Return the (x, y) coordinate for the center point of the cell that contains the specified text.  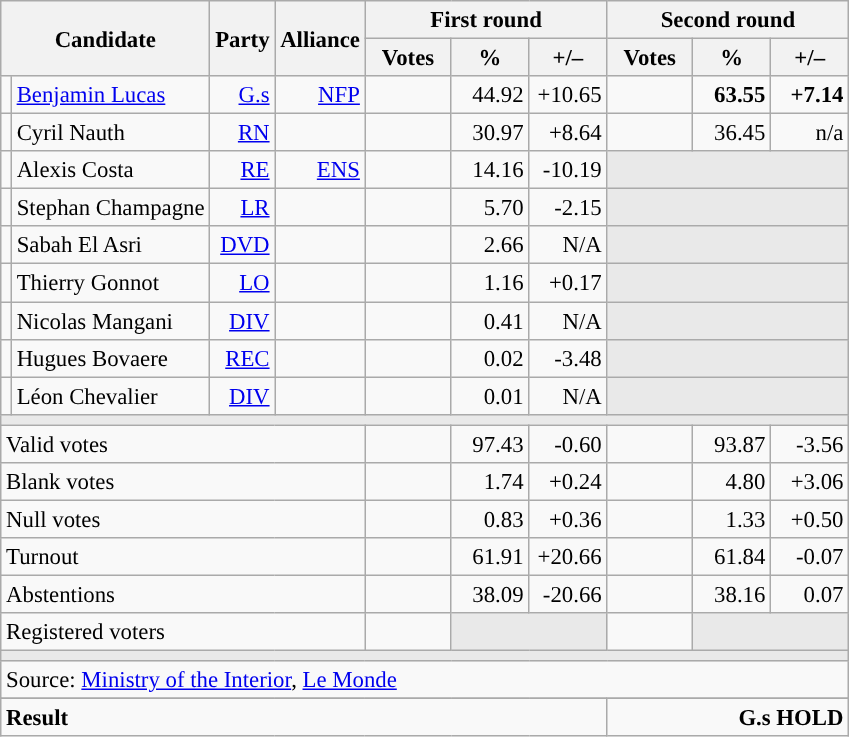
97.43 (490, 444)
2.66 (490, 245)
Alexis Costa (110, 170)
G.s HOLD (728, 718)
Hugues Bovaere (110, 358)
LO (242, 283)
Alliance (320, 38)
-3.56 (810, 444)
0.07 (810, 594)
-10.19 (568, 170)
Cyril Nauth (110, 133)
First round (486, 20)
30.97 (490, 133)
5.70 (490, 208)
1.33 (732, 519)
Turnout (183, 557)
0.83 (490, 519)
+20.66 (568, 557)
G.s (242, 95)
61.84 (732, 557)
Blank votes (183, 482)
-0.07 (810, 557)
Nicolas Mangani (110, 321)
Benjamin Lucas (110, 95)
-2.15 (568, 208)
RE (242, 170)
36.45 (732, 133)
4.80 (732, 482)
+0.17 (568, 283)
0.02 (490, 358)
NFP (320, 95)
Valid votes (183, 444)
+0.24 (568, 482)
+0.36 (568, 519)
Abstentions (183, 594)
Thierry Gonnot (110, 283)
+3.06 (810, 482)
Sabah El Asri (110, 245)
+8.64 (568, 133)
-0.60 (568, 444)
Second round (728, 20)
Léon Chevalier (110, 396)
38.16 (732, 594)
38.09 (490, 594)
1.74 (490, 482)
RN (242, 133)
+0.50 (810, 519)
Registered voters (183, 632)
-3.48 (568, 358)
0.41 (490, 321)
Stephan Champagne (110, 208)
REC (242, 358)
93.87 (732, 444)
+7.14 (810, 95)
61.91 (490, 557)
63.55 (732, 95)
DVD (242, 245)
0.01 (490, 396)
ENS (320, 170)
14.16 (490, 170)
Party (242, 38)
1.16 (490, 283)
Candidate (106, 38)
Null votes (183, 519)
+10.65 (568, 95)
Source: Ministry of the Interior, Le Monde (425, 680)
LR (242, 208)
n/a (810, 133)
-20.66 (568, 594)
Result (304, 718)
44.92 (490, 95)
